Provide the [X, Y] coordinate of the cell's center where the given text is located.  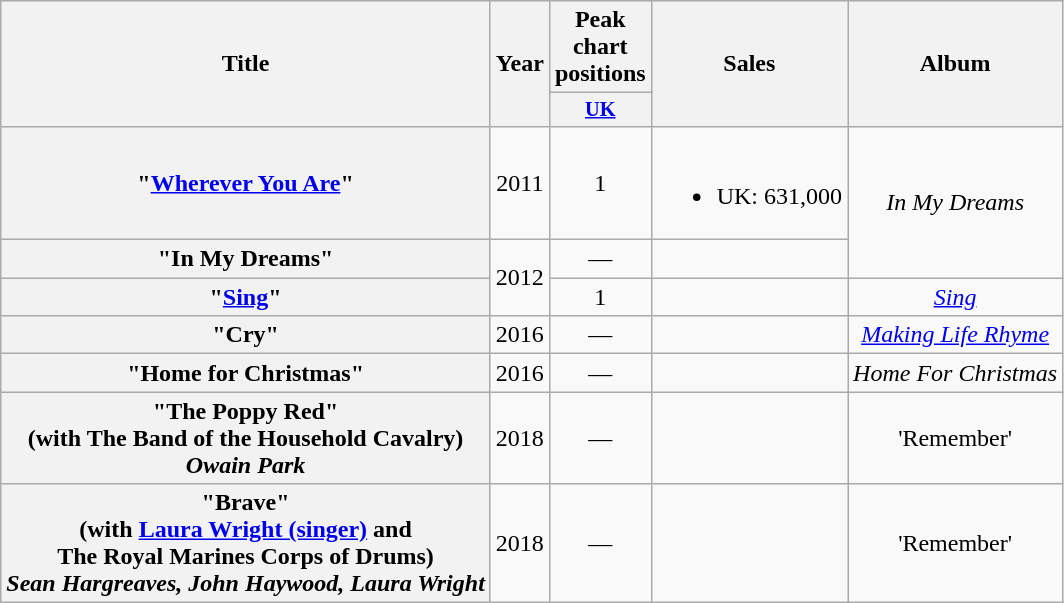
"Home for Christmas" [246, 373]
Peak chart positions [600, 47]
Sing [956, 297]
Making Life Rhyme [956, 335]
In My Dreams [956, 202]
"The Poppy Red"(with The Band of the Household Cavalry)Owain Park [246, 438]
Album [956, 64]
"Wherever You Are" [246, 182]
Year [520, 64]
"Sing" [246, 297]
2012 [520, 278]
2011 [520, 182]
UK [600, 110]
Title [246, 64]
"Cry" [246, 335]
UK: 631,000 [749, 182]
"In My Dreams" [246, 259]
Home For Christmas [956, 373]
Sales [749, 64]
"Brave"(with Laura Wright (singer) andThe Royal Marines Corps of Drums)Sean Hargreaves, John Haywood, Laura Wright [246, 544]
